Scan for the cell matching the given text and deliver its [X, Y] coordinate at center. 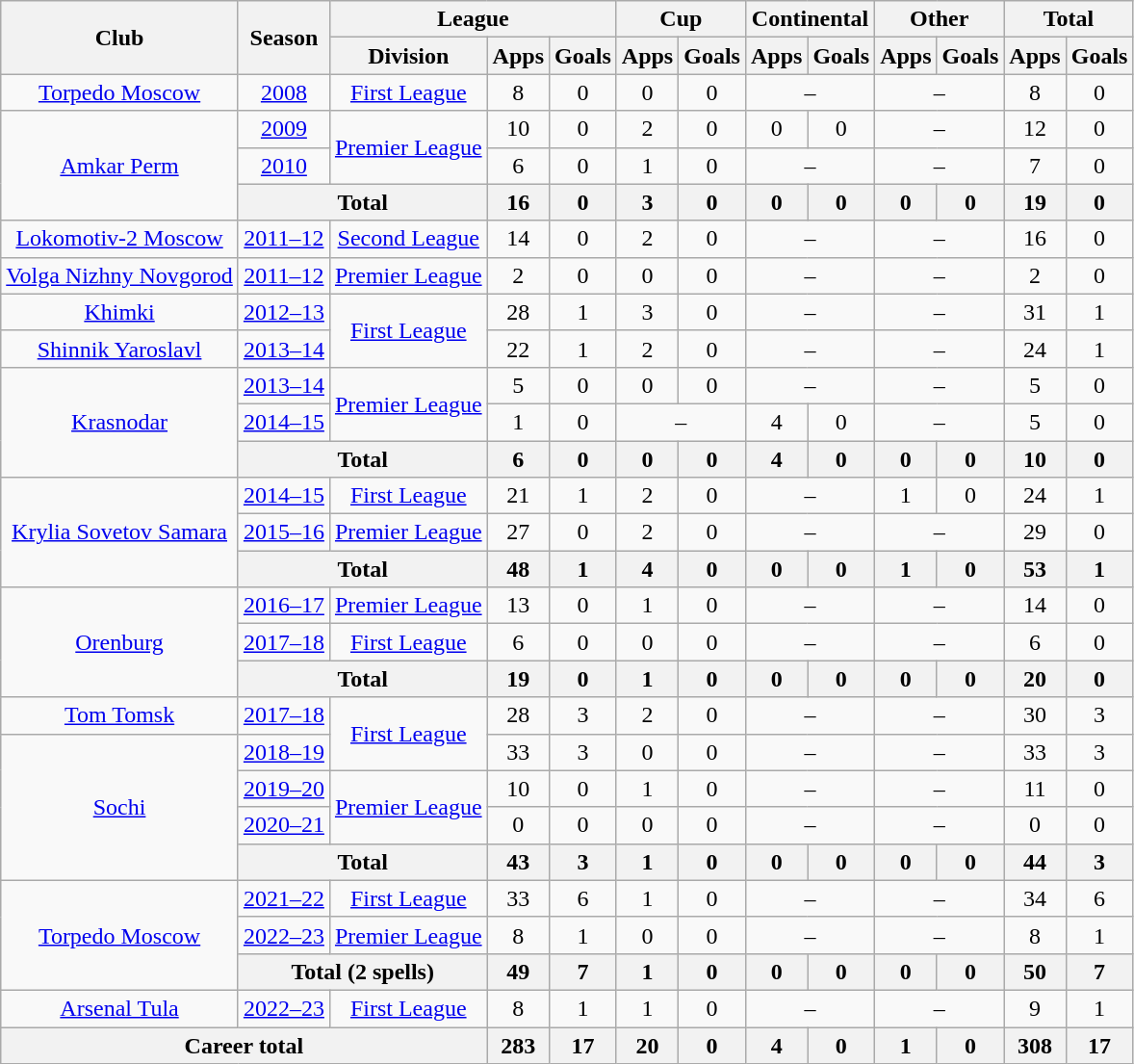
Lokomotiv-2 Moscow [119, 239]
308 [1035, 1045]
53 [1035, 569]
12 [1035, 129]
Continental [810, 19]
44 [1035, 862]
2016–17 [283, 606]
13 [518, 606]
283 [518, 1045]
31 [1035, 312]
2008 [283, 92]
Total (2 spells) [362, 972]
2021–22 [283, 898]
Arsenal Tula [119, 1008]
Volga Nizhny Novgorod [119, 275]
49 [518, 972]
Career total [245, 1045]
34 [1035, 898]
Club [119, 38]
48 [518, 569]
2020–21 [283, 825]
2012–13 [283, 312]
9 [1035, 1008]
Amkar Perm [119, 166]
29 [1035, 532]
Sochi [119, 807]
27 [518, 532]
Tom Tomsk [119, 715]
League [473, 19]
22 [518, 349]
Cup [681, 19]
Krylia Sovetov Samara [119, 532]
30 [1035, 715]
Shinnik Yaroslavl [119, 349]
11 [1035, 789]
2019–20 [283, 789]
2015–16 [283, 532]
Orenburg [119, 642]
Division [408, 56]
2010 [283, 166]
Other [940, 19]
Second League [408, 239]
Khimki [119, 312]
Season [283, 38]
2018–19 [283, 752]
21 [518, 496]
50 [1035, 972]
2009 [283, 129]
Krasnodar [119, 422]
43 [518, 862]
